Extract the [X, Y] coordinate from the center of the cell holding the provided text.  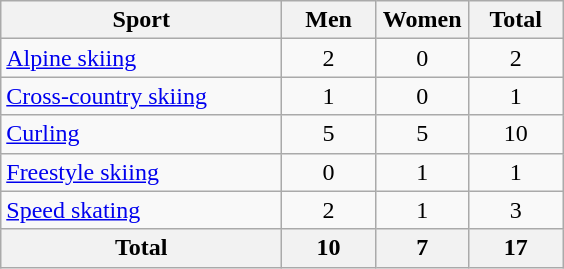
Alpine skiing [142, 58]
Men [329, 20]
Speed skating [142, 210]
17 [516, 248]
Curling [142, 134]
3 [516, 210]
Sport [142, 20]
Women [422, 20]
Freestyle skiing [142, 172]
Cross-country skiing [142, 96]
7 [422, 248]
